Identify which cell holds the provided text, then report its [X, Y] central coordinate. 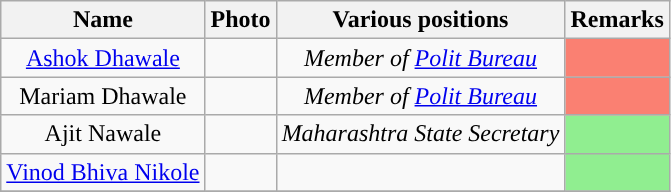
Maharashtra State Secretary [420, 134]
Various positions [420, 20]
Vinod Bhiva Nikole [103, 172]
Ashok Dhawale [103, 58]
Remarks [617, 20]
Name [103, 20]
Mariam Dhawale [103, 96]
Ajit Nawale [103, 134]
Photo [240, 20]
